Output the (X, Y) coordinate of the center of the cell containing the given text.  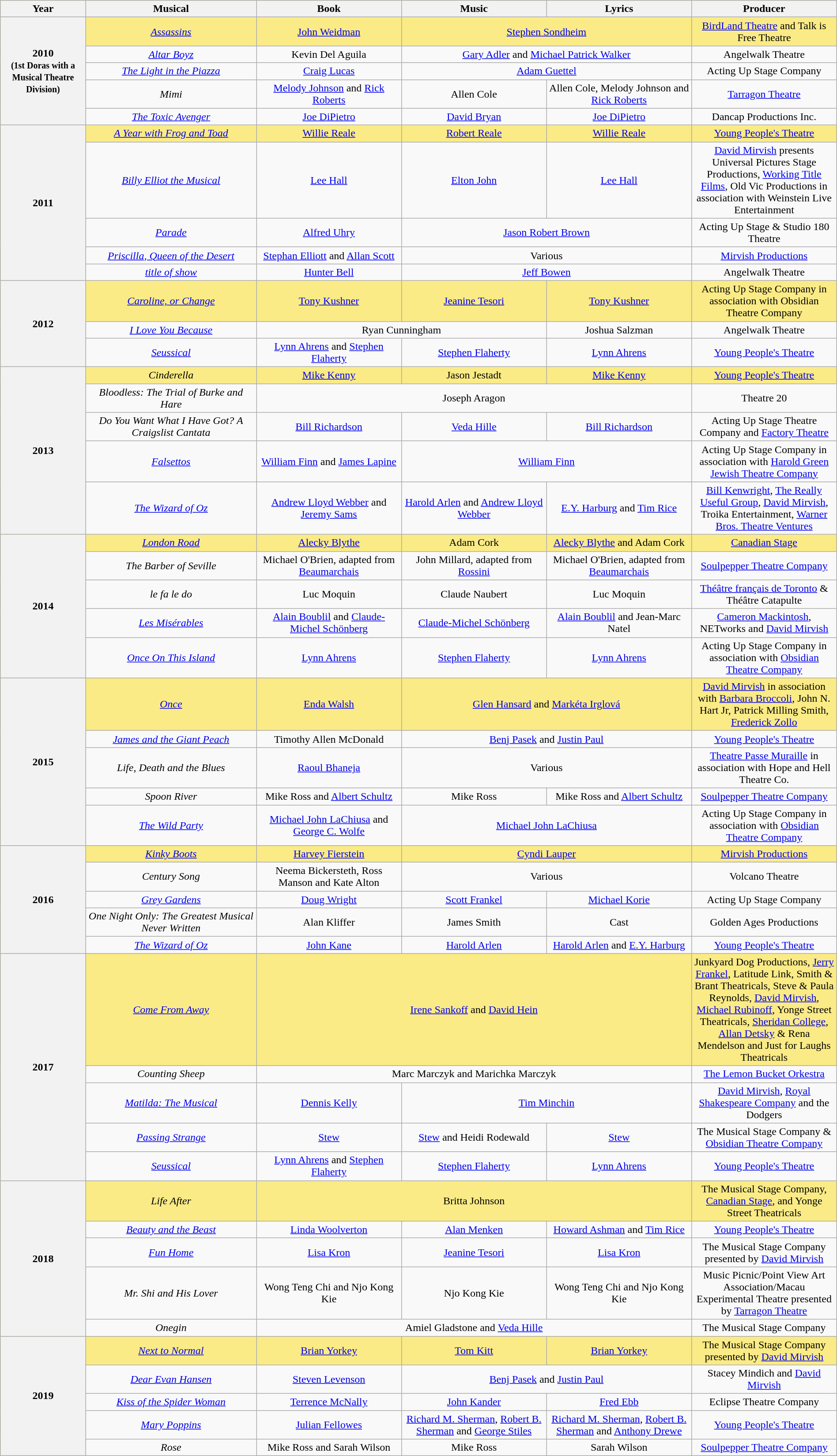
Canadian Stage (765, 543)
Elton John (474, 180)
The Musical Stage Company, Canadian Stage, and Yonge Street Theatricals (765, 1201)
Alan Kliffer (329, 922)
Kiss of the Spider Woman (171, 1402)
Alan Menken (474, 1229)
Enda Walsh (329, 704)
Life, Death and the Blues (171, 768)
2017 (43, 1067)
Melody Johnson and Rick Roberts (329, 94)
David Mirvish in association with Barbara Broccoli, John N. Hart Jr, Patrick Milling Smith, Frederick Zollo (765, 704)
Rose (171, 1448)
Kevin Del Aguila (329, 54)
Gary Adler and Michael Patrick Walker (547, 54)
Fred Ebb (619, 1402)
Ryan Cunningham (402, 330)
The Barber of Seville (171, 565)
Lyrics (619, 9)
Alecky Blythe (329, 543)
Scott Frankel (474, 900)
2010(1st Doras with a Musical Theatre Division) (43, 71)
Mary Poppins (171, 1425)
Music (474, 9)
Cinderella (171, 375)
Golden Ages Productions (765, 922)
Dennis Kelly (329, 1103)
Julian Fellowes (329, 1425)
Harold Arlen (474, 945)
Stephan Elliott and Allan Scott (329, 255)
I Love You Because (171, 330)
Howard Ashman and Tim Rice (619, 1229)
The Musical Stage Company & Obsidian Theatre Company (765, 1138)
Théâtre français de Toronto & Théâtre Catapulte (765, 594)
Hunter Bell (329, 272)
2015 (43, 761)
One Night Only: The Greatest Musical Never Written (171, 922)
Michael John LaChiusa (547, 825)
Year (43, 9)
Producer (765, 9)
Steven Levenson (329, 1380)
Theatre 20 (765, 398)
Acting Up Stage & Studio 180 Theatre (765, 232)
2019 (43, 1396)
Alecky Blythe and Adam Cork (619, 543)
Counting Sheep (171, 1074)
Adam Cork (474, 543)
Falsettos (171, 461)
Alain Boublil and Jean-Marc Natel (619, 623)
Stew and Heidi Rodewald (474, 1138)
London Road (171, 543)
A Year with Frog and Toad (171, 133)
William Finn (547, 461)
Music Picnic/Point View Art Association/Macau Experimental Theatre presented by Tarragon Theatre (765, 1293)
Alain Boublil and Claude-Michel Schönberg (329, 623)
Bill Kenwright, The Really Useful Group, David Mirvish, Troika Entertainment, Warner Bros. Theatre Ventures (765, 508)
Priscilla, Queen of the Desert (171, 255)
Sarah Wilson (619, 1448)
Claude-Michel Schönberg (474, 623)
Stephen Sondheim (547, 32)
2014 (43, 606)
2012 (43, 323)
Stacey Mindich and David Mirvish (765, 1380)
Tarragon Theatre (765, 94)
Harold Arlen and E.Y. Harburg (619, 945)
James and the Giant Peach (171, 739)
Matilda: The Musical (171, 1103)
title of show (171, 272)
Acting Up Stage Company in association with Harold Green Jewish Theatre Company (765, 461)
Book (329, 9)
Glen Hansard and Markéta Irglová (547, 704)
Jeff Bowen (547, 272)
Tim Minchin (547, 1103)
Onegin (171, 1327)
James Smith (474, 922)
Kinky Boots (171, 854)
Joshua Salzman (619, 330)
Cyndi Lauper (547, 854)
Fun Home (171, 1252)
2018 (43, 1258)
Eclipse Theatre Company (765, 1402)
Musical (171, 9)
Mr. Shi and His Lover (171, 1293)
Spoon River (171, 796)
Irene Sankoff and David Hein (474, 1010)
Andrew Lloyd Webber and Jeremy Sams (329, 508)
Marc Marczyk and Marichka Marczyk (474, 1074)
Doug Wright (329, 900)
Next to Normal (171, 1350)
John Weidman (329, 32)
Passing Strange (171, 1138)
Harvey Fierstein (329, 854)
Come From Away (171, 1010)
Allen Cole (474, 94)
Michael Korie (619, 900)
Life After (171, 1201)
Grey Gardens (171, 900)
Mike Ross and Sarah Wilson (329, 1448)
Njo Kong Kie (474, 1293)
2013 (43, 450)
William Finn and James Lapine (329, 461)
Dear Evan Hansen (171, 1380)
Bloodless: The Trial of Burke and Hare (171, 398)
E.Y. Harburg and Tim Rice (619, 508)
Timothy Allen McDonald (329, 739)
David Mirvish, Royal Shakespeare Company and the Dodgers (765, 1103)
The Lemon Bucket Orkestra (765, 1074)
Theatre Passe Muraille in association with Hope and Hell Theatre Co. (765, 768)
John Kander (474, 1402)
le fa le do (171, 594)
Amiel Gladstone and Veda Hille (474, 1327)
John Millard, adapted from Rossini (474, 565)
Craig Lucas (329, 71)
Terrence McNally (329, 1402)
Once On This Island (171, 658)
Once (171, 704)
Caroline, or Change (171, 301)
Beauty and the Beast (171, 1229)
Volcano Theatre (765, 877)
Dancap Productions Inc. (765, 117)
Joseph Aragon (474, 398)
Acting Up Stage Theatre Company and Factory Theatre (765, 427)
2011 (43, 203)
Altar Boyz (171, 54)
Billy Elliot the Musical (171, 180)
Tom Kitt (474, 1350)
Michael John LaChiusa and George C. Wolfe (329, 825)
Raoul Bhaneja (329, 768)
The Musical Stage Company (765, 1327)
Alfred Uhry (329, 232)
Britta Johnson (474, 1201)
Assassins (171, 32)
David Bryan (474, 117)
Century Song (171, 877)
Parade (171, 232)
Richard M. Sherman, Robert B. Sherman and George Stiles (474, 1425)
Veda Hille (474, 427)
Richard M. Sherman, Robert B. Sherman and Anthony Drewe (619, 1425)
Claude Naubert (474, 594)
Allen Cole, Melody Johnson and Rick Roberts (619, 94)
John Kane (329, 945)
Linda Woolverton (329, 1229)
Cast (619, 922)
Adam Guettel (547, 71)
The Wild Party (171, 825)
Cameron Mackintosh, NETworks and David Mirvish (765, 623)
Jason Robert Brown (547, 232)
Neema Bickersteth, Ross Manson and Kate Alton (329, 877)
Les Misérables (171, 623)
Do You Want What I Have Got? A Craigslist Cantata (171, 427)
BirdLand Theatre and Talk is Free Theatre (765, 32)
2016 (43, 900)
Mimi (171, 94)
Harold Arlen and Andrew Lloyd Webber (474, 508)
Robert Reale (474, 133)
The Light in the Piazza (171, 71)
Jason Jestadt (474, 375)
The Toxic Avenger (171, 117)
